Capture the cell that displays the provided text and extract its [X, Y] central coordinate. 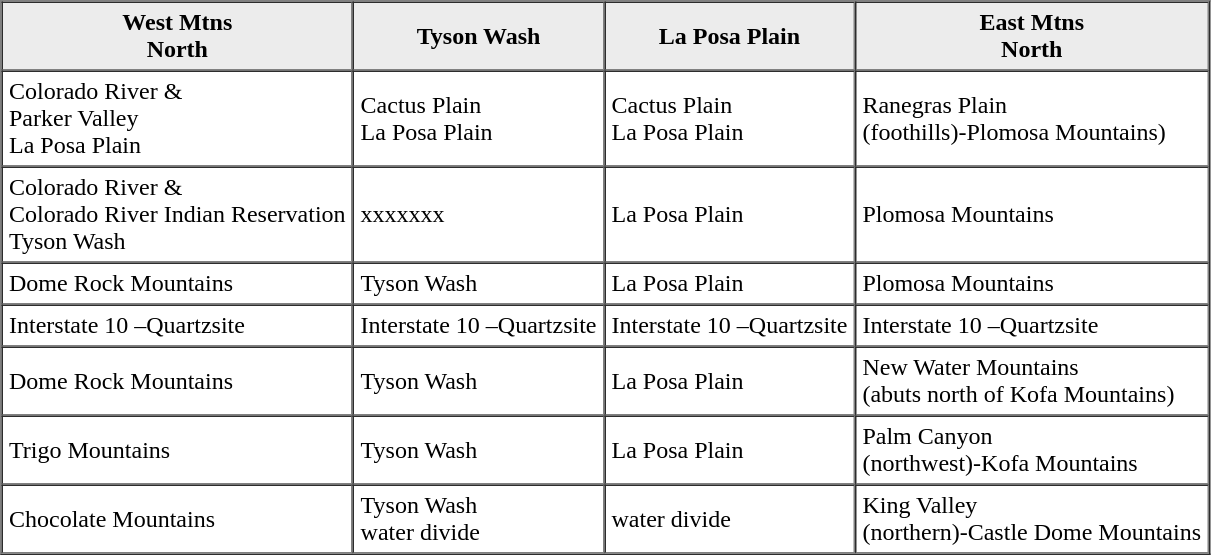
Colorado River &Colorado River Indian ReservationTyson Wash [178, 214]
East MtnsNorth [1032, 36]
Ranegras Plain(foothills)-Plomosa Mountains) [1032, 118]
New Water Mountains(abuts north of Kofa Mountains) [1032, 380]
Trigo Mountains [178, 450]
Colorado River &Parker ValleyLa Posa Plain [178, 118]
water divide [730, 518]
xxxxxxx [478, 214]
West MtnsNorth [178, 36]
Chocolate Mountains [178, 518]
Tyson Washwater divide [478, 518]
Palm Canyon(northwest)-Kofa Mountains [1032, 450]
King Valley(northern)-Castle Dome Mountains [1032, 518]
